Output the [x, y] coordinate of the center of the cell containing the given text.  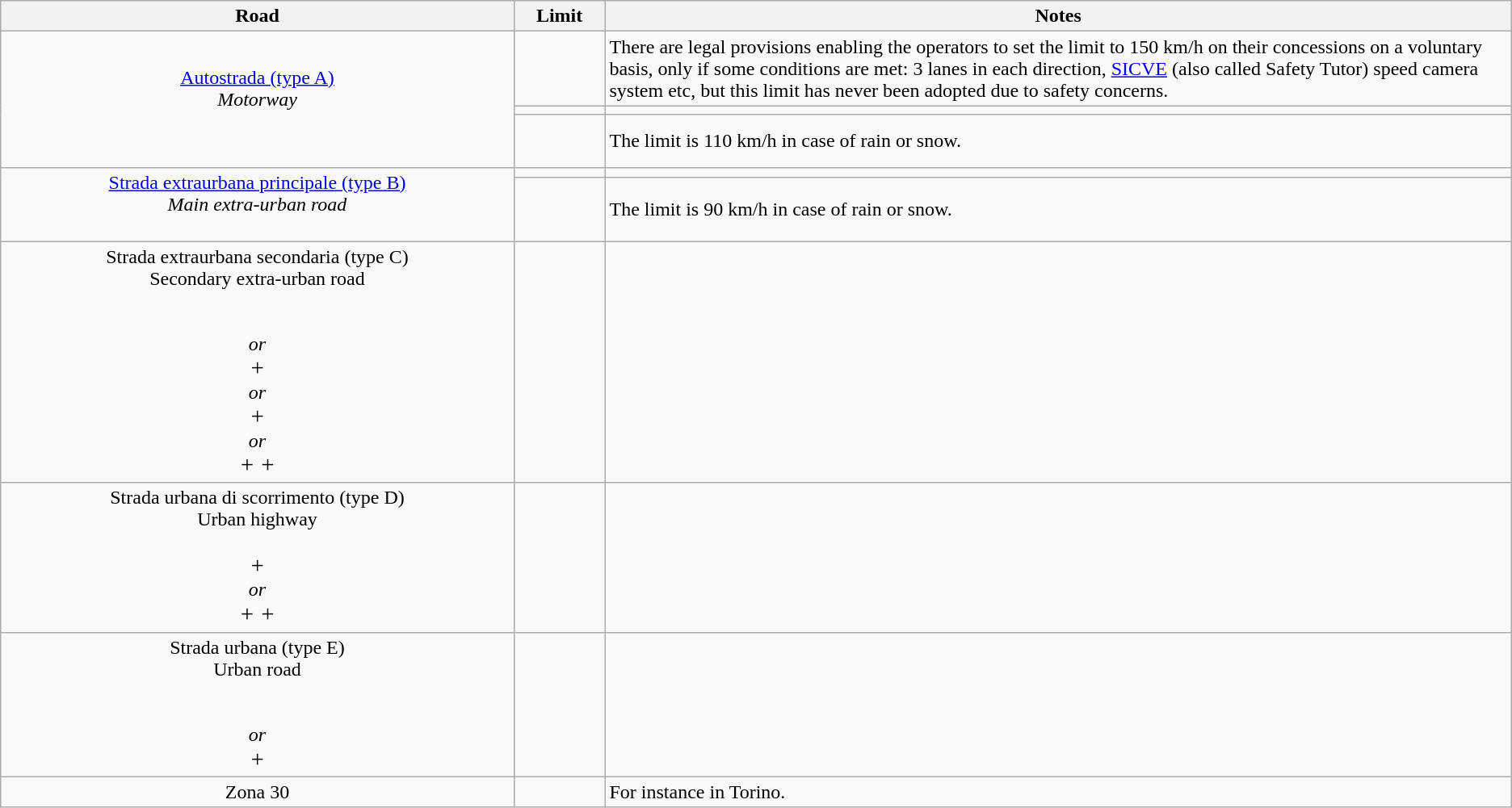
The limit is 110 km/h in case of rain or snow. [1058, 140]
Strada urbana di scorrimento (type D)Urban highway + or + + [257, 557]
Notes [1058, 16]
Road [257, 16]
Zona 30 [257, 792]
Strada extraurbana principale (type B)Main extra-urban road [257, 204]
Autostrada (type A)Motorway [257, 99]
For instance in Torino. [1058, 792]
The limit is 90 km/h in case of rain or snow. [1058, 210]
Limit [559, 16]
Strada urbana (type E)Urban road or + [257, 704]
Strada extraurbana secondaria (type C)Secondary extra-urban roador + or + or + + [257, 362]
